Scan for the cell matching the given text and deliver its (X, Y) coordinate at center. 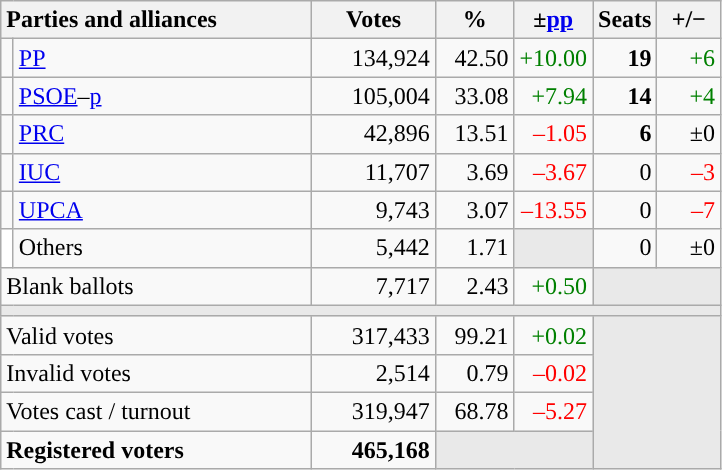
134,924 (374, 58)
+/− (689, 20)
Registered voters (156, 449)
+7.94 (554, 96)
Seats (625, 20)
–1.05 (554, 134)
3.69 (474, 172)
33.08 (474, 96)
UPCA (162, 210)
1.71 (474, 248)
6 (625, 134)
465,168 (374, 449)
68.78 (474, 411)
14 (625, 96)
0.79 (474, 373)
3.07 (474, 210)
11,707 (374, 172)
+0.50 (554, 286)
–3 (689, 172)
+6 (689, 58)
Others (162, 248)
13.51 (474, 134)
Votes (374, 20)
317,433 (374, 335)
319,947 (374, 411)
Invalid votes (156, 373)
7,717 (374, 286)
42,896 (374, 134)
PRC (162, 134)
PP (162, 58)
–3.67 (554, 172)
19 (625, 58)
Blank ballots (156, 286)
Parties and alliances (156, 20)
42.50 (474, 58)
IUC (162, 172)
–5.27 (554, 411)
5,442 (374, 248)
99.21 (474, 335)
–0.02 (554, 373)
Valid votes (156, 335)
2.43 (474, 286)
+0.02 (554, 335)
% (474, 20)
Votes cast / turnout (156, 411)
–7 (689, 210)
PSOE–p (162, 96)
2,514 (374, 373)
9,743 (374, 210)
–13.55 (554, 210)
105,004 (374, 96)
+10.00 (554, 58)
±pp (554, 20)
+4 (689, 96)
